Pinpoint the cell where the given text exists, returning its [X, Y] midpoint coordinate. 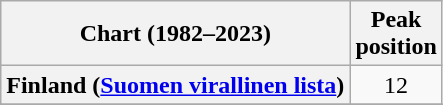
Chart (1982–2023) [176, 34]
Finland (Suomen virallinen lista) [176, 85]
Peakposition [396, 34]
12 [396, 85]
